Detect which cell encompasses the target text, then output its [x, y] center coordinate. 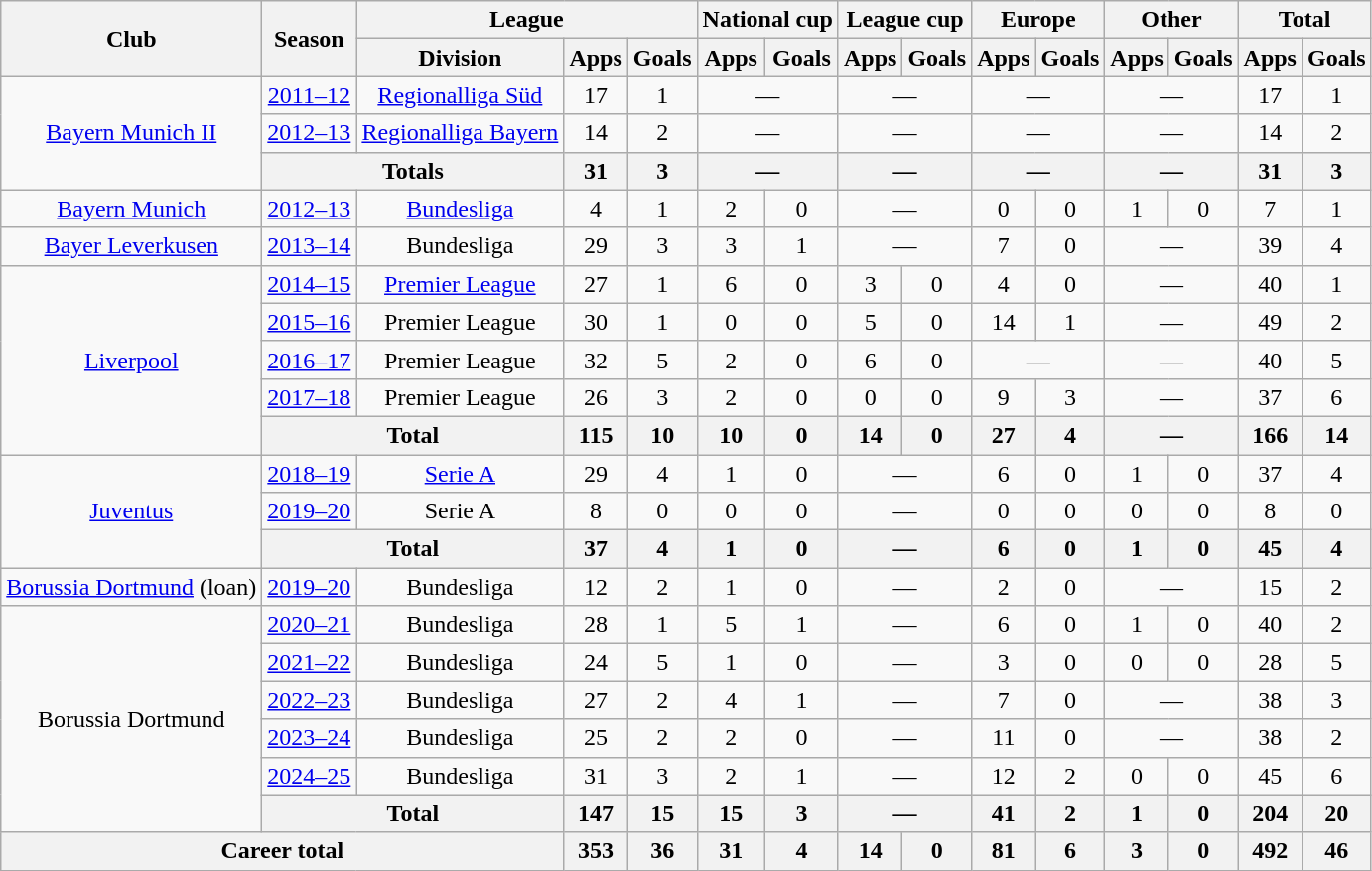
81 [1004, 851]
Regionalliga Süd [461, 95]
Liverpool [131, 360]
46 [1336, 851]
Career total [282, 851]
League [526, 20]
20 [1336, 813]
2021–22 [310, 662]
Club [131, 39]
147 [596, 813]
2023–24 [310, 738]
Bayer Leverkusen [131, 246]
2011–12 [310, 95]
11 [1004, 738]
41 [1004, 813]
24 [596, 662]
25 [596, 738]
Europe [1038, 20]
30 [596, 322]
2022–23 [310, 700]
Bayern Munich [131, 209]
Bayern Munich II [131, 133]
National cup [767, 20]
204 [1270, 813]
115 [596, 435]
9 [1004, 397]
36 [662, 851]
League cup [904, 20]
Regionalliga Bayern [461, 133]
Other [1171, 20]
2013–14 [310, 246]
Borussia Dortmund [131, 719]
Division [461, 58]
49 [1270, 322]
Season [310, 39]
2018–19 [310, 474]
2016–17 [310, 360]
2017–18 [310, 397]
39 [1270, 246]
2024–25 [310, 776]
32 [596, 360]
Borussia Dortmund (loan) [131, 587]
2015–16 [310, 322]
166 [1270, 435]
26 [596, 397]
Totals [413, 171]
2020–21 [310, 625]
353 [596, 851]
2014–15 [310, 284]
Juventus [131, 511]
492 [1270, 851]
